Return the [x, y] coordinate for the center point of the cell that contains the specified text.  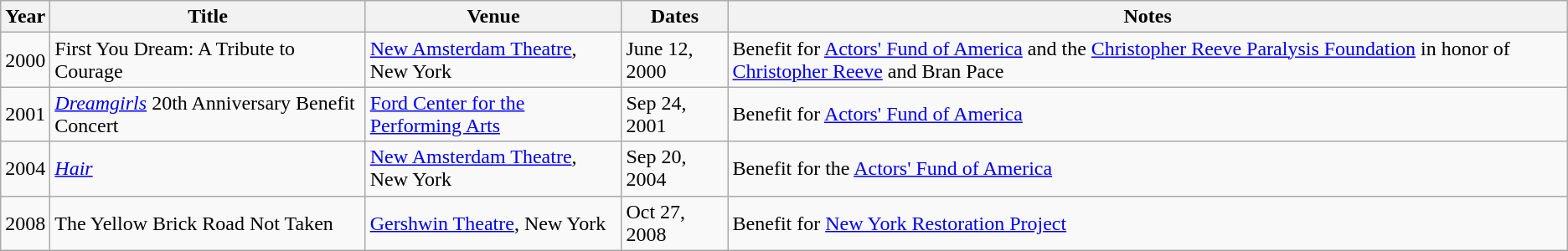
2001 [25, 114]
Benefit for New York Restoration Project [1148, 223]
2008 [25, 223]
Dreamgirls 20th Anniversary Benefit Concert [208, 114]
First You Dream: A Tribute to Courage [208, 60]
Notes [1148, 17]
2004 [25, 169]
Benefit for the Actors' Fund of America [1148, 169]
The Yellow Brick Road Not Taken [208, 223]
Sep 24, 2001 [675, 114]
Sep 20, 2004 [675, 169]
Oct 27, 2008 [675, 223]
Dates [675, 17]
Ford Center for the Performing Arts [493, 114]
June 12, 2000 [675, 60]
Gershwin Theatre, New York [493, 223]
Benefit for Actors' Fund of America and the Christopher Reeve Paralysis Foundation in honor of Christopher Reeve and Bran Pace [1148, 60]
Year [25, 17]
2000 [25, 60]
Venue [493, 17]
Benefit for Actors' Fund of America [1148, 114]
Title [208, 17]
Hair [208, 169]
